For the text-containing cell, return its midpoint in [x, y] coordinate format. 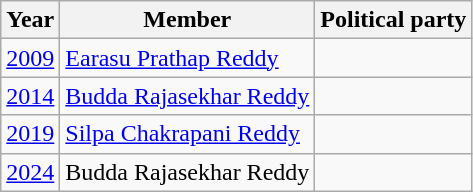
Member [188, 20]
2024 [30, 172]
Earasu Prathap Reddy [188, 58]
2009 [30, 58]
Political party [394, 20]
2014 [30, 96]
2019 [30, 134]
Year [30, 20]
Silpa Chakrapani Reddy [188, 134]
